Return (X, Y) of the center of cell containing provided text 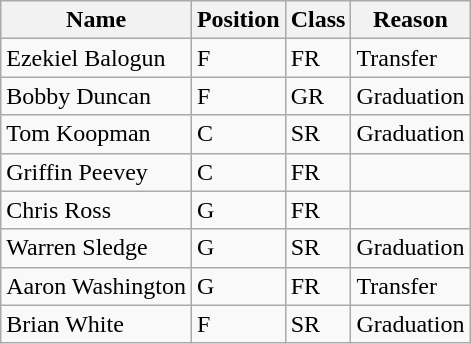
Name (96, 20)
Bobby Duncan (96, 96)
Aaron Washington (96, 286)
Tom Koopman (96, 134)
Chris Ross (96, 210)
Warren Sledge (96, 248)
GR (318, 96)
Brian White (96, 324)
Reason (410, 20)
Griffin Peevey (96, 172)
Ezekiel Balogun (96, 58)
Class (318, 20)
Position (238, 20)
